Determine the (x, y) coordinate at the center of the cell enclosing the given text.  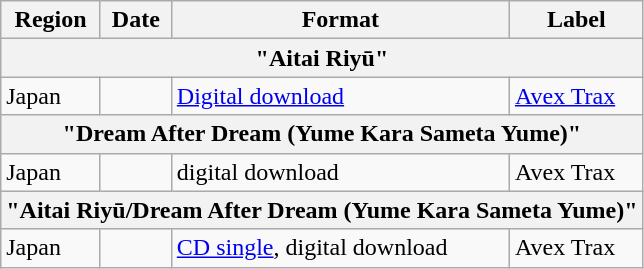
CD single, digital download (340, 248)
Date (136, 20)
digital download (340, 172)
Format (340, 20)
"Dream After Dream (Yume Kara Sameta Yume)" (322, 134)
"Aitai Riyū/Dream After Dream (Yume Kara Sameta Yume)" (322, 210)
"Aitai Riyū" (322, 58)
Label (576, 20)
Digital download (340, 96)
Region (51, 20)
